Detect which cell encompasses the target text, then output its (X, Y) center coordinate. 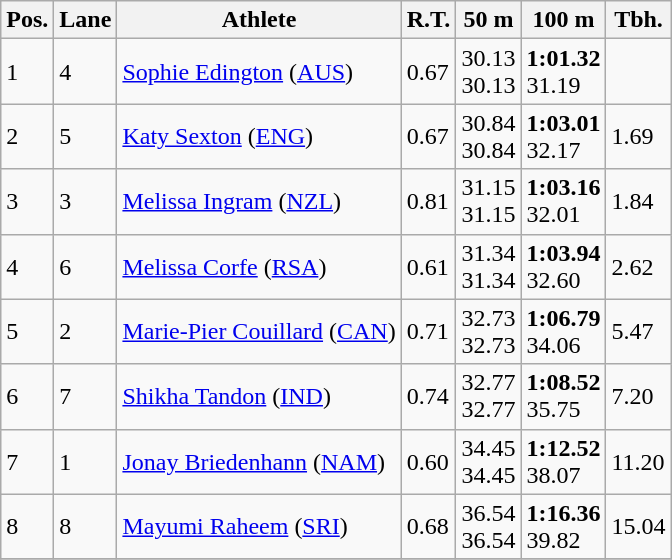
Tbh. (638, 20)
100 m (564, 20)
7.20 (638, 396)
Melissa Ingram (NZL) (259, 202)
R.T. (428, 20)
Lane (86, 20)
Sophie Edington (AUS) (259, 72)
Jonay Briedenhann (NAM) (259, 462)
0.60 (428, 462)
31.3431.34 (488, 266)
0.61 (428, 266)
Shikha Tandon (IND) (259, 396)
31.1531.15 (488, 202)
34.4534.45 (488, 462)
1:03.0132.17 (564, 136)
1:08.5235.75 (564, 396)
1:06.7934.06 (564, 332)
2.62 (638, 266)
Katy Sexton (ENG) (259, 136)
0.81 (428, 202)
Marie-Pier Couillard (CAN) (259, 332)
50 m (488, 20)
1:16.3639.82 (564, 526)
36.5436.54 (488, 526)
Pos. (28, 20)
1:12.5238.07 (564, 462)
15.04 (638, 526)
0.71 (428, 332)
1.69 (638, 136)
30.8430.84 (488, 136)
0.68 (428, 526)
Melissa Corfe (RSA) (259, 266)
30.1330.13 (488, 72)
Athlete (259, 20)
Mayumi Raheem (SRI) (259, 526)
5.47 (638, 332)
32.7332.73 (488, 332)
1:03.9432.60 (564, 266)
1.84 (638, 202)
1:01.3231.19 (564, 72)
1:03.1632.01 (564, 202)
11.20 (638, 462)
0.74 (428, 396)
32.7732.77 (488, 396)
